Find where the given text appears and provide that cell's center as (x, y) coordinate. 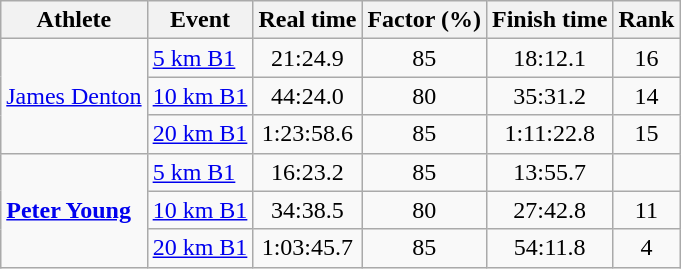
Real time (308, 20)
Peter Young (74, 210)
13:55.7 (549, 172)
15 (646, 134)
44:24.0 (308, 96)
1:11:22.8 (549, 134)
Athlete (74, 20)
James Denton (74, 96)
11 (646, 210)
35:31.2 (549, 96)
34:38.5 (308, 210)
Finish time (549, 20)
21:24.9 (308, 58)
Rank (646, 20)
27:42.8 (549, 210)
14 (646, 96)
18:12.1 (549, 58)
1:23:58.6 (308, 134)
54:11.8 (549, 248)
Factor (%) (424, 20)
4 (646, 248)
16:23.2 (308, 172)
16 (646, 58)
Event (200, 20)
1:03:45.7 (308, 248)
